From the cell containing the given text, extract its center point as (X, Y) coordinate. 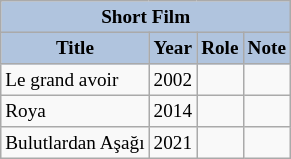
Short Film (146, 17)
Note (267, 48)
Roya (75, 111)
2002 (173, 80)
Role (220, 48)
Bulutlardan Aşağı (75, 143)
Le grand avoir (75, 80)
2014 (173, 111)
Year (173, 48)
Title (75, 48)
2021 (173, 143)
